Determine the [X, Y] coordinate at the center of the cell enclosing the given text.  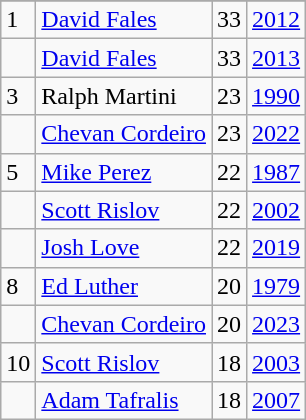
Ralph Martini [124, 96]
Ed Luther [124, 286]
Mike Perez [124, 172]
2012 [276, 20]
Adam Tafralis [124, 400]
1979 [276, 286]
1990 [276, 96]
2007 [276, 400]
3 [18, 96]
Josh Love [124, 248]
2002 [276, 210]
2022 [276, 134]
2003 [276, 362]
1 [18, 20]
10 [18, 362]
1987 [276, 172]
8 [18, 286]
2023 [276, 324]
2019 [276, 248]
2013 [276, 58]
5 [18, 172]
